Search for the cell housing the specified text and yield its (x, y) center coordinate. 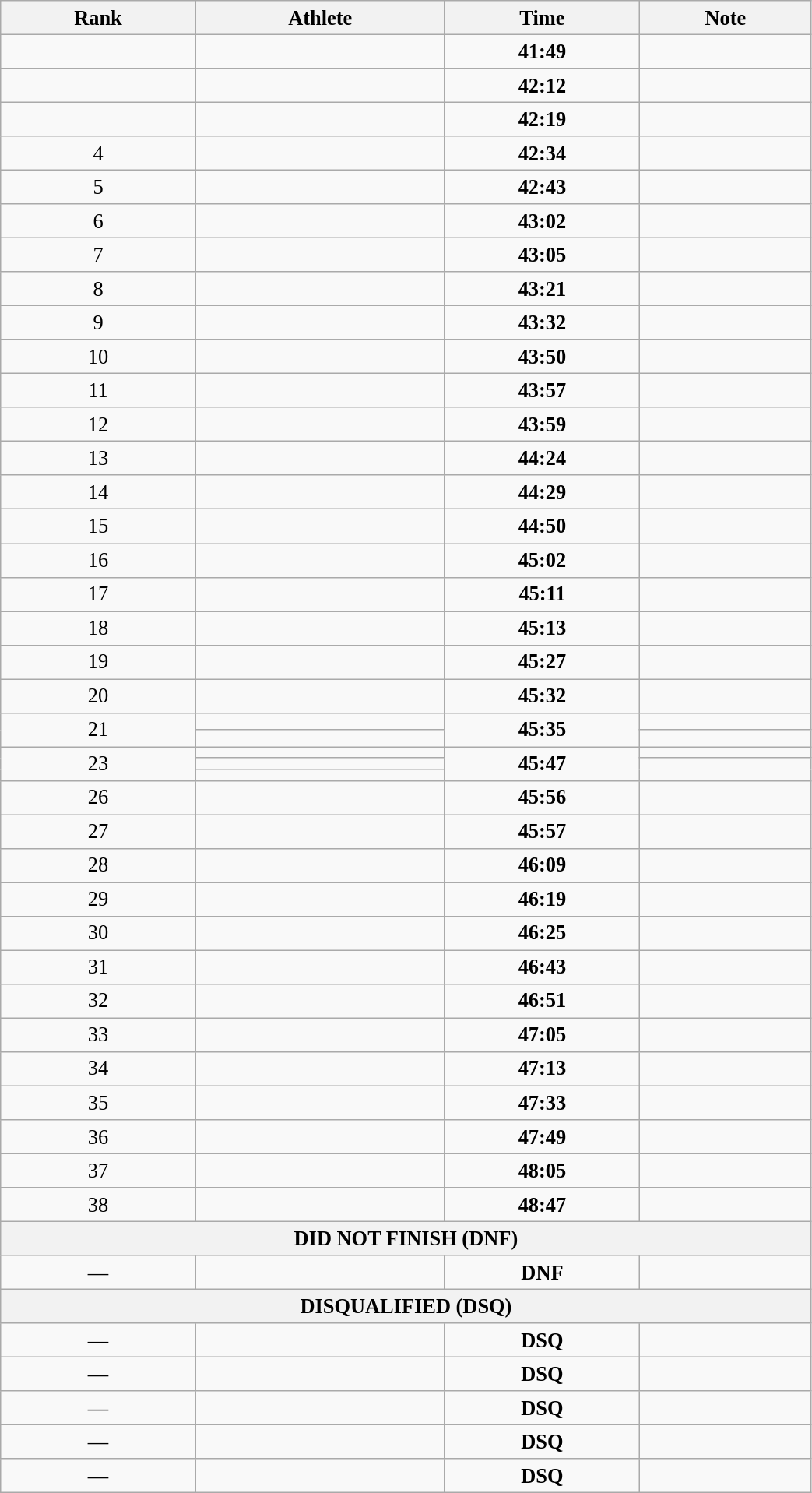
8 (98, 289)
17 (98, 594)
45:56 (542, 798)
DISQUALIFIED (DSQ) (406, 1306)
28 (98, 865)
7 (98, 255)
DID NOT FINISH (DNF) (406, 1238)
44:24 (542, 458)
45:57 (542, 831)
Time (542, 17)
29 (98, 900)
42:12 (542, 85)
35 (98, 1103)
47:13 (542, 1069)
43:50 (542, 357)
46:43 (542, 967)
43:59 (542, 424)
DNF (542, 1273)
42:43 (542, 187)
16 (98, 560)
43:57 (542, 390)
48:05 (542, 1171)
4 (98, 153)
15 (98, 526)
46:09 (542, 865)
33 (98, 1035)
36 (98, 1136)
Note (726, 17)
10 (98, 357)
14 (98, 492)
6 (98, 221)
46:25 (542, 933)
21 (98, 730)
9 (98, 322)
19 (98, 662)
32 (98, 1001)
47:05 (542, 1035)
44:50 (542, 526)
37 (98, 1171)
13 (98, 458)
42:34 (542, 153)
45:35 (542, 730)
45:02 (542, 560)
45:47 (542, 763)
46:51 (542, 1001)
48:47 (542, 1204)
26 (98, 798)
5 (98, 187)
47:49 (542, 1136)
23 (98, 763)
44:29 (542, 492)
45:13 (542, 628)
47:33 (542, 1103)
46:19 (542, 900)
43:02 (542, 221)
Athlete (320, 17)
20 (98, 695)
Rank (98, 17)
31 (98, 967)
43:32 (542, 322)
45:11 (542, 594)
43:21 (542, 289)
38 (98, 1204)
11 (98, 390)
43:05 (542, 255)
45:32 (542, 695)
34 (98, 1069)
45:27 (542, 662)
27 (98, 831)
30 (98, 933)
41:49 (542, 51)
18 (98, 628)
42:19 (542, 119)
12 (98, 424)
